Detect which cell encompasses the target text, then output its [x, y] center coordinate. 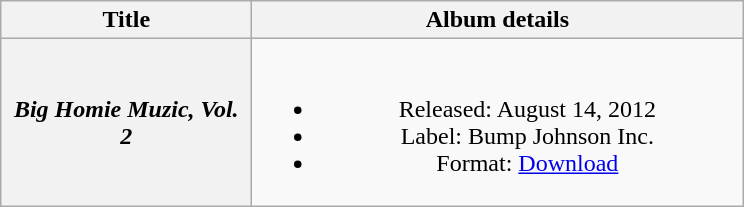
Album details [498, 20]
Big Homie Muzic, Vol. 2 [126, 122]
Released: August 14, 2012Label: Bump Johnson Inc.Format: Download [498, 122]
Title [126, 20]
